Identify which cell holds the provided text, then report its (x, y) central coordinate. 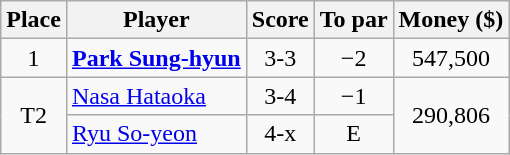
Nasa Hataoka (156, 96)
4-x (280, 134)
Place (34, 20)
Money ($) (451, 20)
−1 (354, 96)
290,806 (451, 115)
T2 (34, 115)
Ryu So-yeon (156, 134)
1 (34, 58)
Park Sung-hyun (156, 58)
Score (280, 20)
To par (354, 20)
3-4 (280, 96)
Player (156, 20)
−2 (354, 58)
3-3 (280, 58)
E (354, 134)
547,500 (451, 58)
